Output the [X, Y] coordinate of the center of the cell containing the given text.  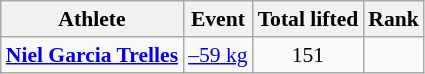
–59 kg [218, 55]
Niel Garcia Trelles [92, 55]
151 [308, 55]
Event [218, 19]
Total lifted [308, 19]
Athlete [92, 19]
Rank [394, 19]
